For the text-containing cell, return its midpoint in [x, y] coordinate format. 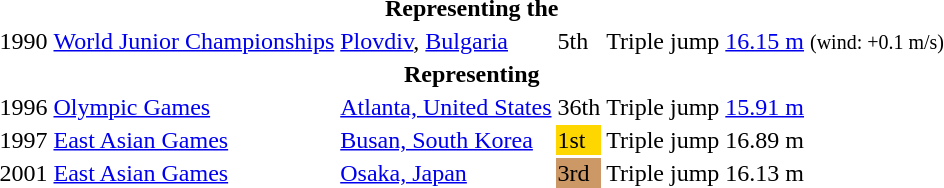
Atlanta, United States [446, 107]
5th [579, 41]
36th [579, 107]
3rd [579, 173]
Olympic Games [194, 107]
Osaka, Japan [446, 173]
Busan, South Korea [446, 140]
1st [579, 140]
Plovdiv, Bulgaria [446, 41]
World Junior Championships [194, 41]
